Capture the cell that displays the provided text and extract its [X, Y] central coordinate. 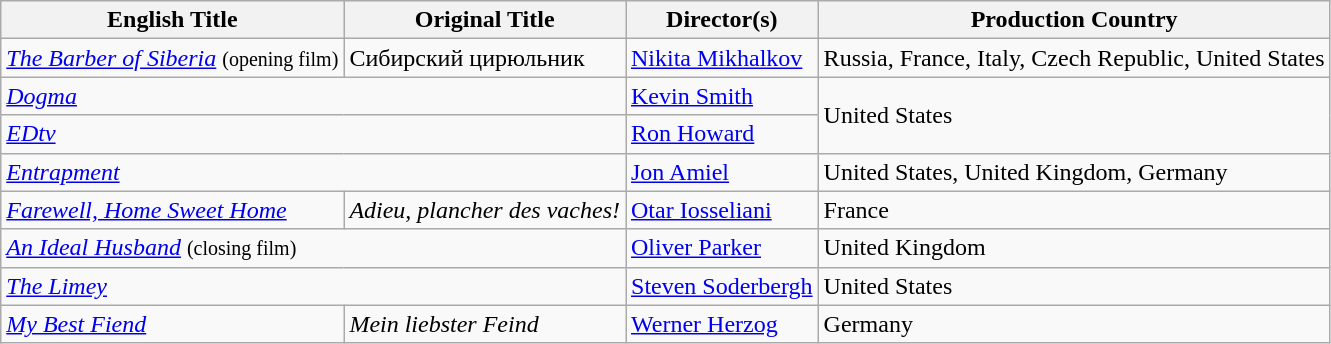
My Best Fiend [172, 324]
Nikita Mikhalkov [722, 58]
Steven Soderbergh [722, 286]
The Barber of Siberia (opening film) [172, 58]
France [1074, 210]
Oliver Parker [722, 248]
Kevin Smith [722, 96]
Сибирский цирюльник [485, 58]
Entrapment [314, 172]
An Ideal Husband (closing film) [314, 248]
Dogma [314, 96]
United Kingdom [1074, 248]
Otar Iosseliani [722, 210]
Jon Amiel [722, 172]
The Limey [314, 286]
Production Country [1074, 20]
Ron Howard [722, 134]
Mein liebster Feind [485, 324]
English Title [172, 20]
Original Title [485, 20]
Director(s) [722, 20]
Adieu, plancher des vaches! [485, 210]
Russia, France, Italy, Czech Republic, United States [1074, 58]
Germany [1074, 324]
United States, United Kingdom, Germany [1074, 172]
Farewell, Home Sweet Home [172, 210]
EDtv [314, 134]
Werner Herzog [722, 324]
